Detect which cell encompasses the target text, then output its [X, Y] center coordinate. 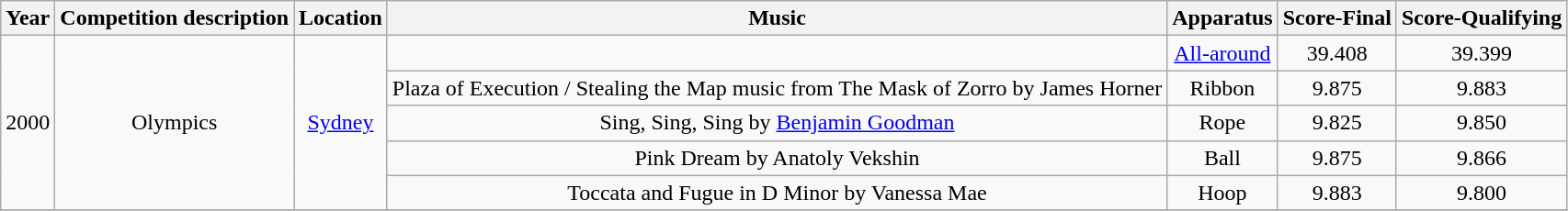
All-around [1222, 53]
Location [341, 18]
Ball [1222, 158]
9.850 [1482, 123]
Music [777, 18]
Apparatus [1222, 18]
Score-Qualifying [1482, 18]
Competition description [175, 18]
Plaza of Execution / Stealing the Map music from The Mask of Zorro by James Horner [777, 88]
Rope [1222, 123]
Year [28, 18]
Sydney [341, 123]
Sing, Sing, Sing by Benjamin Goodman [777, 123]
2000 [28, 123]
Ribbon [1222, 88]
39.408 [1336, 53]
Olympics [175, 123]
39.399 [1482, 53]
Pink Dream by Anatoly Vekshin [777, 158]
9.866 [1482, 158]
9.825 [1336, 123]
Score-Final [1336, 18]
9.800 [1482, 193]
Hoop [1222, 193]
Toccata and Fugue in D Minor by Vanessa Mae [777, 193]
